Output the (x, y) coordinate of the center of the cell containing the given text.  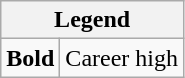
Legend (92, 20)
Career high (122, 58)
Bold (30, 58)
